Pinpoint the cell where the given text exists, returning its [X, Y] midpoint coordinate. 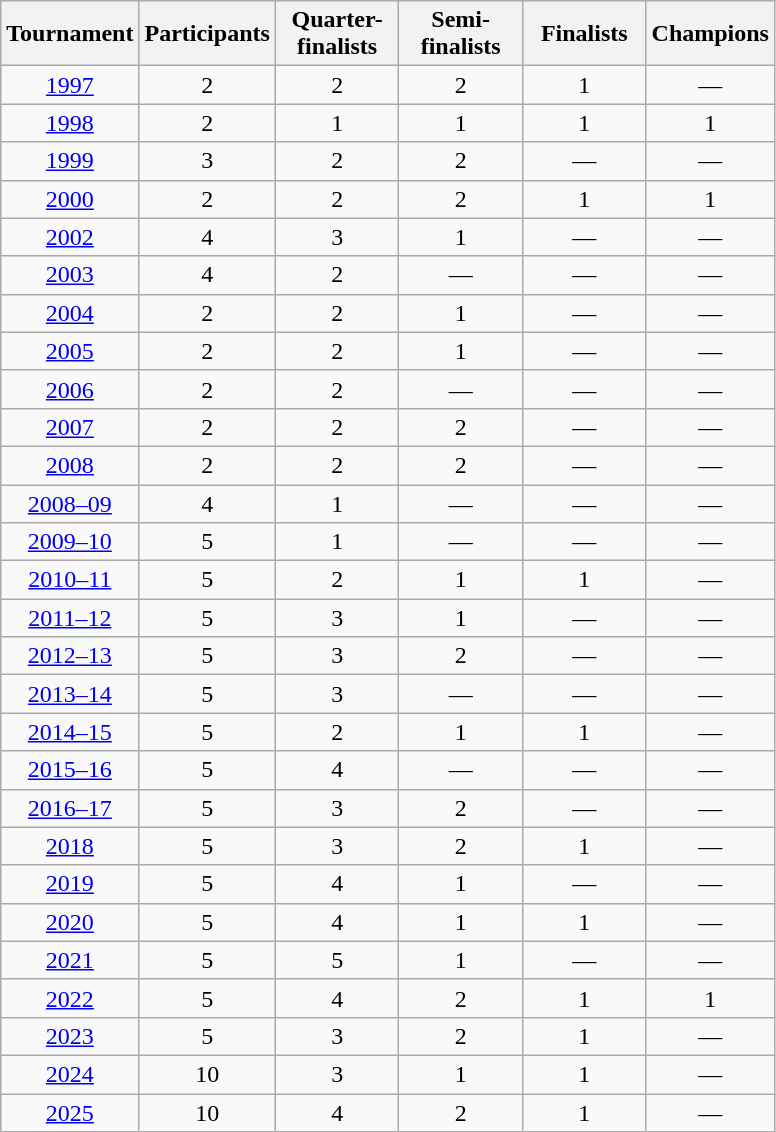
1998 [70, 123]
Tournament [70, 34]
2005 [70, 351]
1999 [70, 161]
Champions [710, 34]
2021 [70, 960]
2004 [70, 313]
Participants [207, 34]
1997 [70, 85]
2006 [70, 389]
Quarter-finalists [337, 34]
2020 [70, 922]
2015–16 [70, 770]
2024 [70, 1074]
2025 [70, 1113]
2016–17 [70, 808]
2013–14 [70, 694]
2000 [70, 199]
Semi-finalists [461, 34]
2012–13 [70, 656]
2008 [70, 465]
2023 [70, 1036]
2008–09 [70, 503]
2010–11 [70, 580]
2002 [70, 237]
2014–15 [70, 732]
2003 [70, 275]
Finalists [584, 34]
2009–10 [70, 542]
2019 [70, 884]
2022 [70, 998]
2018 [70, 846]
2011–12 [70, 618]
2007 [70, 427]
